Pinpoint the cell where the given text exists, returning its (x, y) midpoint coordinate. 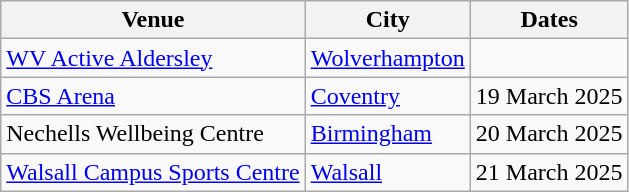
Wolverhampton (388, 58)
City (388, 20)
20 March 2025 (549, 134)
Birmingham (388, 134)
Nechells Wellbeing Centre (153, 134)
Walsall (388, 172)
CBS Arena (153, 96)
Venue (153, 20)
WV Active Aldersley (153, 58)
21 March 2025 (549, 172)
Walsall Campus Sports Centre (153, 172)
Coventry (388, 96)
19 March 2025 (549, 96)
Dates (549, 20)
